From the cell containing the given text, extract its center point as (x, y) coordinate. 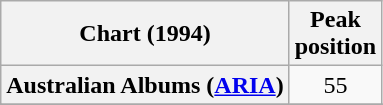
Australian Albums (ARIA) (145, 85)
55 (335, 85)
Peakposition (335, 34)
Chart (1994) (145, 34)
